Provide the (x, y) coordinate of the cell's center where the given text is located.  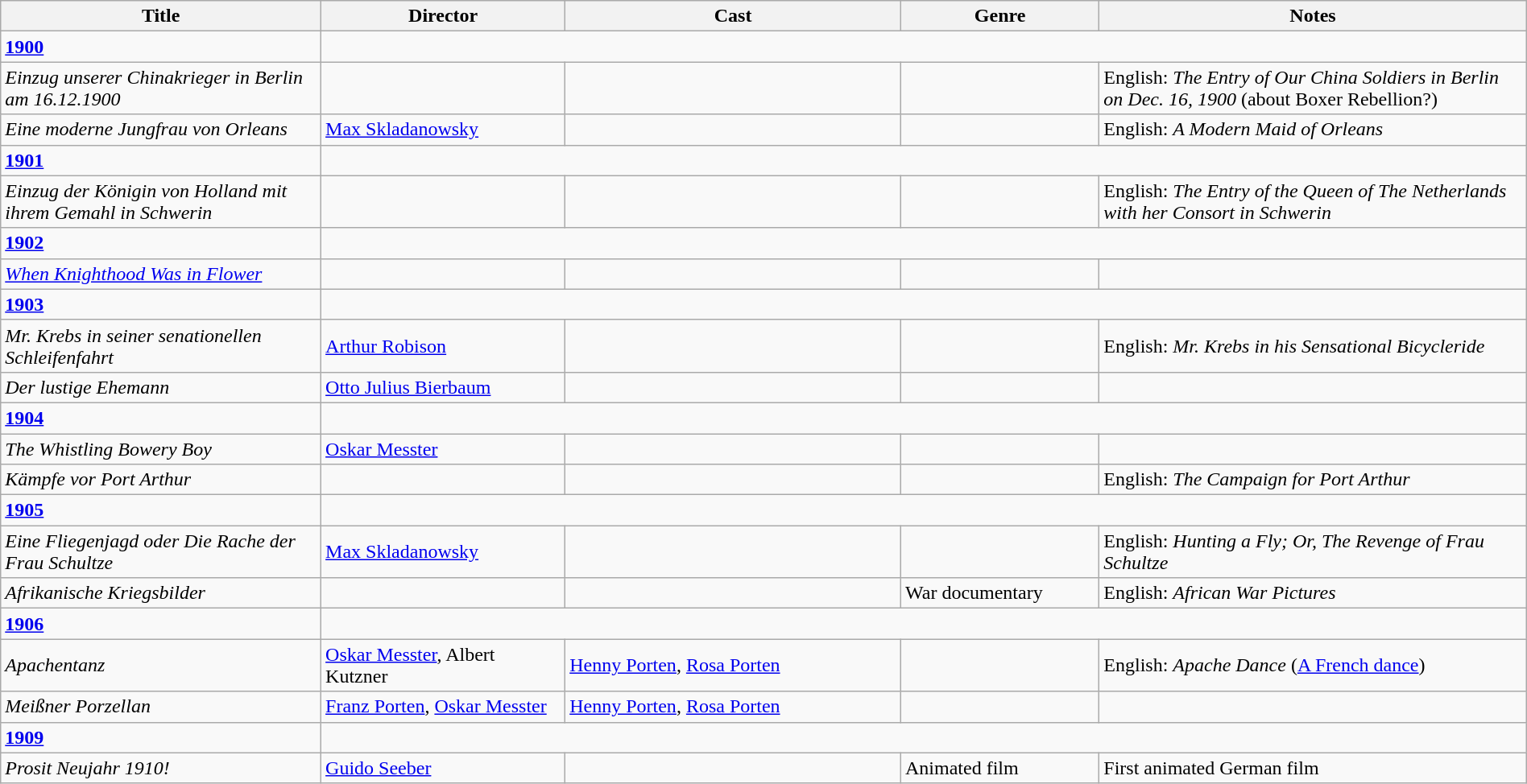
Notes (1313, 16)
Otto Julius Bierbaum (443, 387)
First animated German film (1313, 768)
War documentary (999, 593)
English: African War Pictures (1313, 593)
Animated film (999, 768)
English: Hunting a Fly; Or, The Revenge of Frau Schultze (1313, 552)
English: A Modern Maid of Orleans (1313, 130)
Eine moderne Jungfrau von Orleans (161, 130)
1900 (161, 47)
1906 (161, 624)
Afrikanische Kriegsbilder (161, 593)
1903 (161, 304)
English: Mr. Krebs in his Sensational Bicycleride (1313, 346)
Genre (999, 16)
Title (161, 16)
Arthur Robison (443, 346)
Oskar Messter (443, 448)
1901 (161, 160)
1905 (161, 510)
English: The Entry of the Queen of The Netherlands with her Consort in Schwerin (1313, 201)
1909 (161, 737)
Einzug unserer Chinakrieger in Berlin am 16.12.1900 (161, 89)
Apachentanz (161, 665)
Oskar Messter, Albert Kutzner (443, 665)
Mr. Krebs in seiner senationellen Schleifenfahrt (161, 346)
English: Apache Dance (A French dance) (1313, 665)
Cast (733, 16)
1904 (161, 418)
The Whistling Bowery Boy (161, 448)
Prosit Neujahr 1910! (161, 768)
Meißner Porzellan (161, 707)
Kämpfe vor Port Arthur (161, 480)
1902 (161, 243)
Director (443, 16)
English: The Campaign for Port Arthur (1313, 480)
Franz Porten, Oskar Messter (443, 707)
Guido Seeber (443, 768)
Eine Fliegenjagd oder Die Rache der Frau Schultze (161, 552)
Der lustige Ehemann (161, 387)
English: The Entry of Our China Soldiers in Berlin on Dec. 16, 1900 (about Boxer Rebellion?) (1313, 89)
When Knighthood Was in Flower (161, 274)
Einzug der Königin von Holland mit ihrem Gemahl in Schwerin (161, 201)
